Detect which cell encompasses the target text, then output its [x, y] center coordinate. 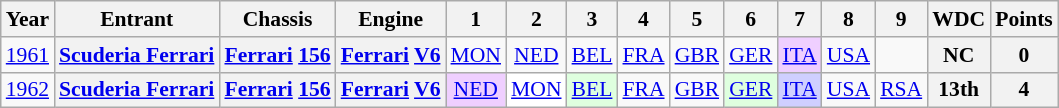
9 [901, 19]
1 [476, 19]
13th [958, 90]
Entrant [136, 19]
0 [1024, 55]
8 [848, 19]
NC [958, 55]
5 [698, 19]
Year [28, 19]
Chassis [277, 19]
WDC [958, 19]
1962 [28, 90]
RSA [901, 90]
1961 [28, 55]
3 [592, 19]
2 [536, 19]
6 [750, 19]
Points [1024, 19]
Engine [391, 19]
7 [799, 19]
